Provide the [x, y] coordinate of the cell's center where the given text is located.  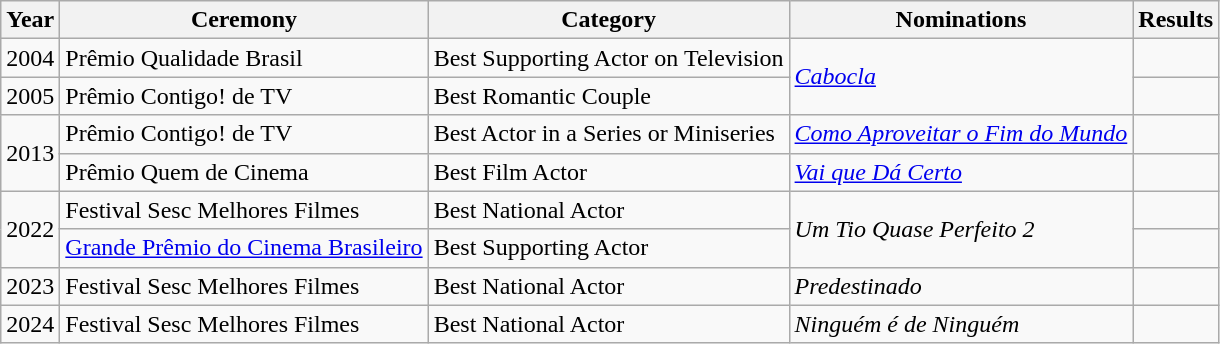
Prêmio Quem de Cinema [244, 172]
2023 [30, 286]
Ninguém é de Ninguém [961, 324]
2022 [30, 229]
Category [608, 20]
Best Actor in a Series or Miniseries [608, 134]
Vai que Dá Certo [961, 172]
Cabocla [961, 77]
2005 [30, 96]
Um Tio Quase Perfeito 2 [961, 229]
Ceremony [244, 20]
2024 [30, 324]
Results [1176, 20]
Predestinado [961, 286]
2004 [30, 58]
Year [30, 20]
Best Film Actor [608, 172]
Prêmio Qualidade Brasil [244, 58]
Best Supporting Actor on Television [608, 58]
Grande Prêmio do Cinema Brasileiro [244, 248]
Best Romantic Couple [608, 96]
2013 [30, 153]
Best Supporting Actor [608, 248]
Nominations [961, 20]
Como Aproveitar o Fim do Mundo [961, 134]
